Search for the cell housing the specified text and yield its [x, y] center coordinate. 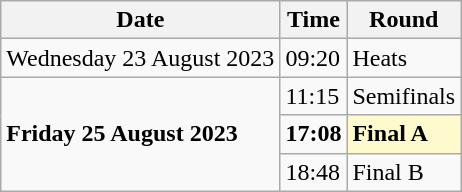
Time [314, 20]
Date [140, 20]
Semifinals [404, 96]
17:08 [314, 134]
11:15 [314, 96]
09:20 [314, 58]
18:48 [314, 172]
Final A [404, 134]
Final B [404, 172]
Friday 25 August 2023 [140, 134]
Wednesday 23 August 2023 [140, 58]
Heats [404, 58]
Round [404, 20]
